Locate the cell with the specified text and output its [x, y] center coordinate. 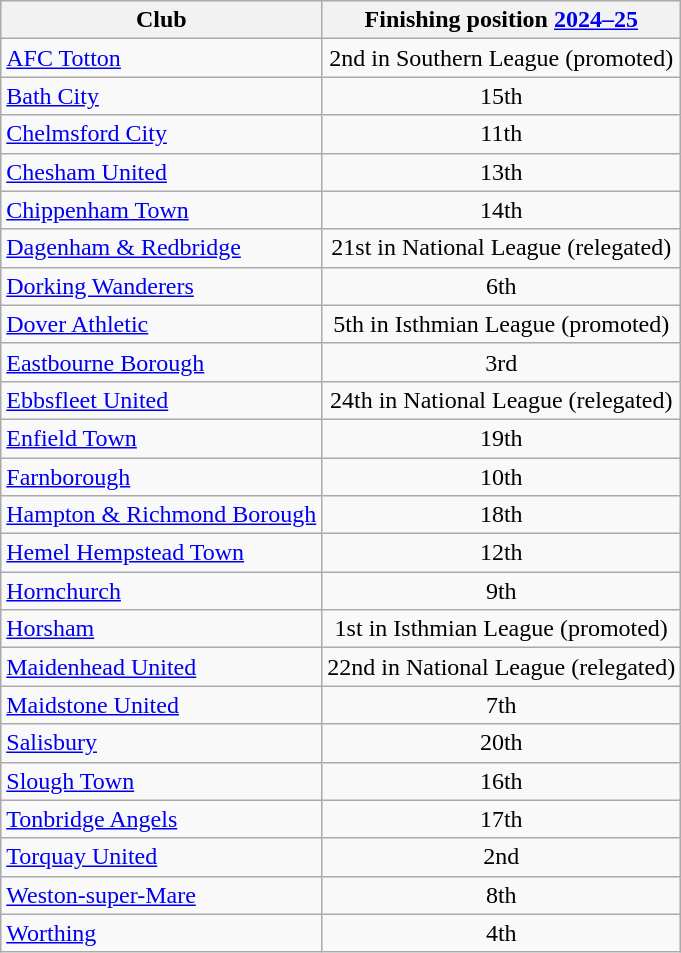
Salisbury [162, 743]
Tonbridge Angels [162, 819]
4th [502, 933]
Ebbsfleet United [162, 400]
Torquay United [162, 857]
5th in Isthmian League (promoted) [502, 324]
Hornchurch [162, 591]
Finishing position 2024–25 [502, 20]
Hemel Hempstead Town [162, 553]
6th [502, 286]
19th [502, 438]
Chippenham Town [162, 210]
24th in National League (relegated) [502, 400]
Weston-super-Mare [162, 895]
Slough Town [162, 781]
17th [502, 819]
Bath City [162, 96]
Worthing [162, 933]
7th [502, 705]
9th [502, 591]
16th [502, 781]
Farnborough [162, 477]
Maidstone United [162, 705]
20th [502, 743]
10th [502, 477]
Horsham [162, 629]
2nd [502, 857]
14th [502, 210]
Enfield Town [162, 438]
13th [502, 172]
21st in National League (relegated) [502, 248]
Eastbourne Borough [162, 362]
Chelmsford City [162, 134]
12th [502, 553]
Hampton & Richmond Borough [162, 515]
11th [502, 134]
Dover Athletic [162, 324]
15th [502, 96]
22nd in National League (relegated) [502, 667]
Chesham United [162, 172]
2nd in Southern League (promoted) [502, 58]
AFC Totton [162, 58]
3rd [502, 362]
18th [502, 515]
Dagenham & Redbridge [162, 248]
Dorking Wanderers [162, 286]
8th [502, 895]
Club [162, 20]
1st in Isthmian League (promoted) [502, 629]
Maidenhead United [162, 667]
